Identify which cell holds the provided text, then report its [X, Y] central coordinate. 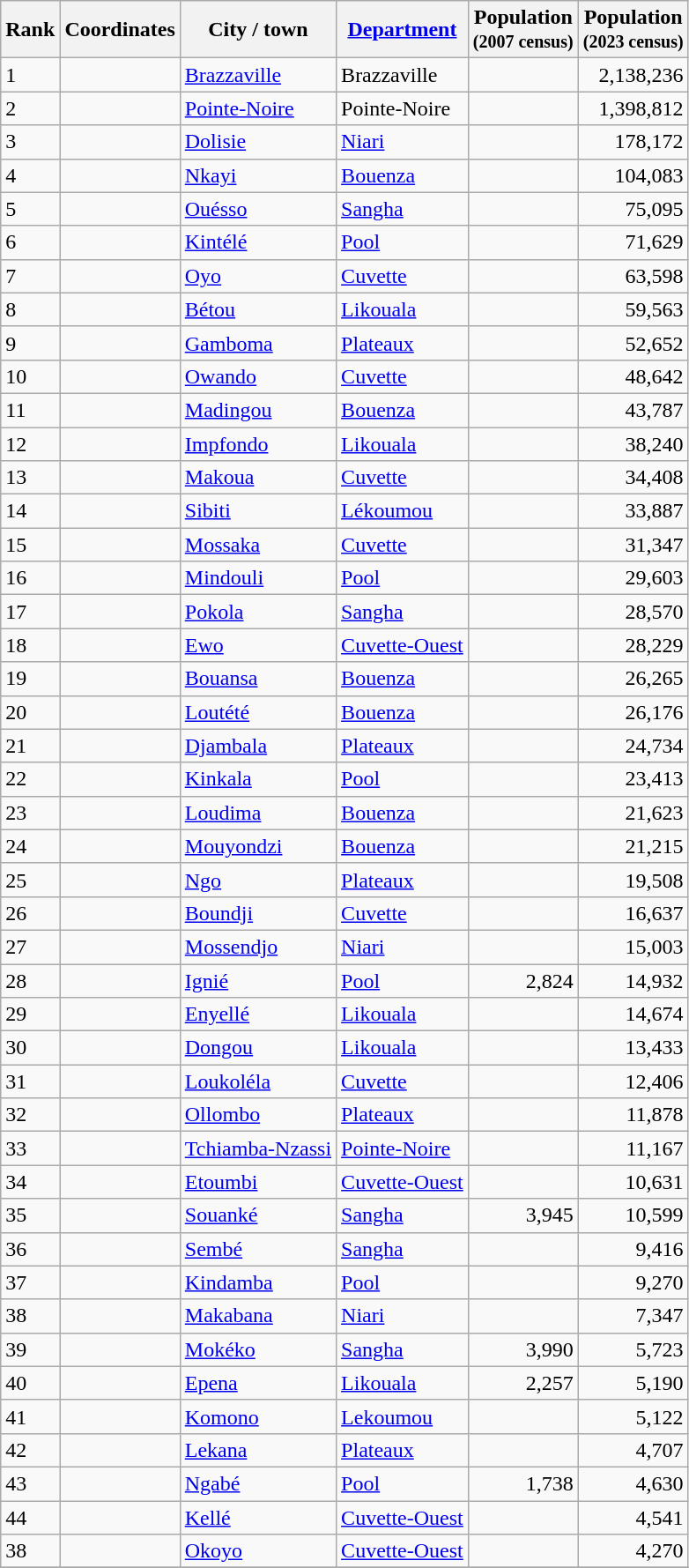
Enyellé [257, 1014]
Rank [30, 30]
33,887 [633, 511]
Mouyondzi [257, 846]
178,172 [633, 142]
Dolisie [257, 142]
2 [30, 108]
Mokéko [257, 1349]
Owando [257, 376]
Kellé [257, 1517]
Ignié [257, 981]
104,083 [633, 175]
21,623 [633, 813]
Okoyo [257, 1551]
Pokola [257, 612]
43 [30, 1483]
Mindouli [257, 578]
34,408 [633, 478]
4,270 [633, 1551]
31 [30, 1081]
29,603 [633, 578]
10,631 [633, 1182]
17 [30, 612]
43,787 [633, 410]
Loukoléla [257, 1081]
28,229 [633, 645]
29 [30, 1014]
Population (2023 census) [633, 30]
16 [30, 578]
Mossendjo [257, 947]
40 [30, 1383]
Tchiamba-Nzassi [257, 1148]
Boundji [257, 913]
14 [30, 511]
12 [30, 443]
Impfondo [257, 443]
3,945 [523, 1215]
44 [30, 1517]
3 [30, 142]
Gamboma [257, 343]
24 [30, 846]
2,257 [523, 1383]
4 [30, 175]
11,878 [633, 1115]
19,508 [633, 880]
15 [30, 545]
Lekana [257, 1450]
21,215 [633, 846]
Madingou [257, 410]
26,176 [633, 712]
Makoua [257, 478]
20 [30, 712]
37 [30, 1282]
Epena [257, 1383]
4,541 [633, 1517]
13,433 [633, 1048]
11 [30, 410]
Loutété [257, 712]
9,416 [633, 1249]
10,599 [633, 1215]
5,190 [633, 1383]
28,570 [633, 612]
Ngabé [257, 1483]
14,932 [633, 981]
7 [30, 276]
24,734 [633, 746]
41 [30, 1416]
1,398,812 [633, 108]
5 [30, 209]
15,003 [633, 947]
18 [30, 645]
23,413 [633, 779]
19 [30, 679]
75,095 [633, 209]
36 [30, 1249]
26,265 [633, 679]
9,270 [633, 1282]
4,630 [633, 1483]
Ewo [257, 645]
Kinkala [257, 779]
Sembé [257, 1249]
6 [30, 242]
52,652 [633, 343]
Ngo [257, 880]
26 [30, 913]
Etoumbi [257, 1182]
Population (2007 census) [523, 30]
10 [30, 376]
Komono [257, 1416]
8 [30, 309]
4,707 [633, 1450]
27 [30, 947]
11,167 [633, 1148]
39 [30, 1349]
14,674 [633, 1014]
25 [30, 880]
Lekoumou [403, 1416]
Djambala [257, 746]
Oyo [257, 276]
12,406 [633, 1081]
Mossaka [257, 545]
48,642 [633, 376]
16,637 [633, 913]
71,629 [633, 242]
City / town [257, 30]
Nkayi [257, 175]
35 [30, 1215]
Sibiti [257, 511]
Ouésso [257, 209]
Bétou [257, 309]
5,723 [633, 1349]
32 [30, 1115]
Bouansa [257, 679]
Dongou [257, 1048]
Makabana [257, 1316]
Loudima [257, 813]
2,138,236 [633, 75]
42 [30, 1450]
Lékoumou [403, 511]
23 [30, 813]
Department [403, 30]
59,563 [633, 309]
34 [30, 1182]
Souanké [257, 1215]
Coordinates [120, 30]
Ollombo [257, 1115]
7,347 [633, 1316]
22 [30, 779]
31,347 [633, 545]
30 [30, 1048]
38,240 [633, 443]
Kindamba [257, 1282]
9 [30, 343]
1,738 [523, 1483]
Kintélé [257, 242]
1 [30, 75]
13 [30, 478]
33 [30, 1148]
2,824 [523, 981]
21 [30, 746]
5,122 [633, 1416]
3,990 [523, 1349]
28 [30, 981]
63,598 [633, 276]
